Pinpoint the cell where the given text exists, returning its (X, Y) midpoint coordinate. 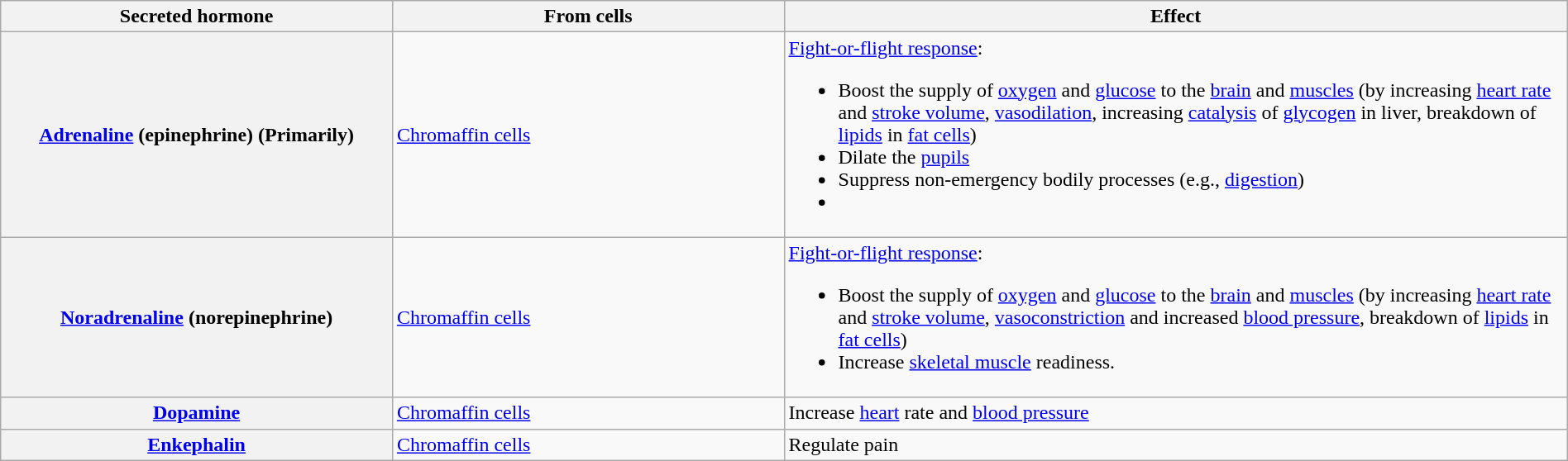
Regulate pain (1176, 444)
Increase heart rate and blood pressure (1176, 413)
Effect (1176, 17)
Adrenaline (epinephrine) (Primarily) (197, 135)
Dopamine (197, 413)
Secreted hormone (197, 17)
Noradrenaline (norepinephrine) (197, 317)
Enkephalin (197, 444)
From cells (588, 17)
